From the cell containing the given text, extract its center point as (X, Y) coordinate. 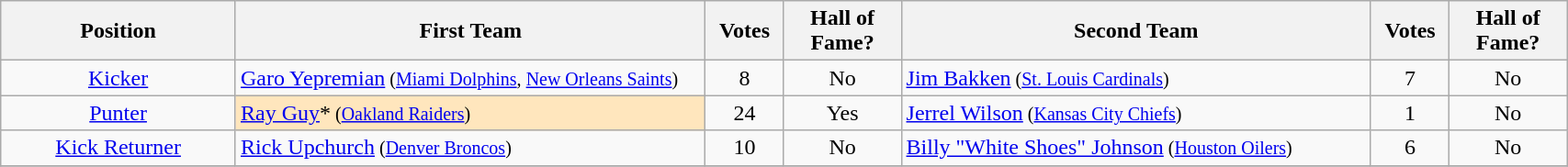
Position (118, 31)
First Team (470, 31)
Ray Guy* (Oakland Raiders) (470, 113)
24 (744, 113)
7 (1409, 78)
Second Team (1135, 31)
Yes (842, 113)
6 (1409, 148)
Kicker (118, 78)
Billy "White Shoes" Johnson (Houston Oilers) (1135, 148)
8 (744, 78)
1 (1409, 113)
Punter (118, 113)
10 (744, 148)
Kick Returner (118, 148)
Rick Upchurch (Denver Broncos) (470, 148)
Garo Yepremian (Miami Dolphins, New Orleans Saints) (470, 78)
Jim Bakken (St. Louis Cardinals) (1135, 78)
Jerrel Wilson (Kansas City Chiefs) (1135, 113)
